Detect which cell encompasses the target text, then output its [X, Y] center coordinate. 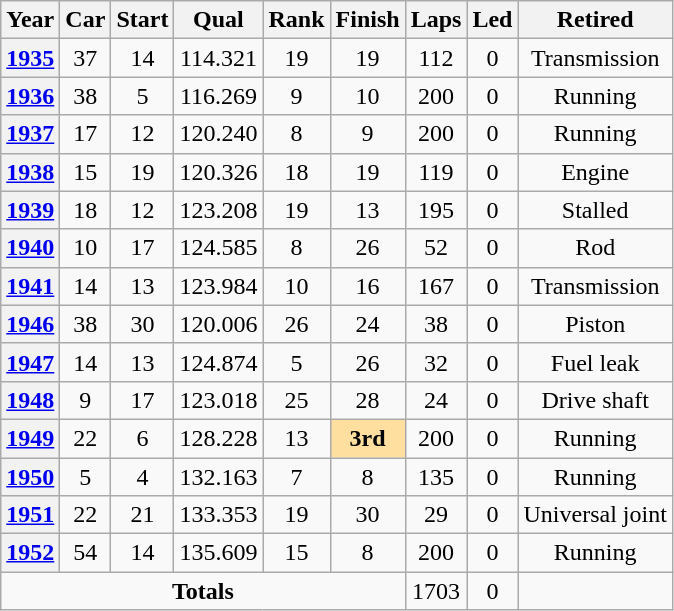
123.018 [218, 400]
Finish [368, 20]
52 [436, 248]
1936 [30, 96]
29 [436, 515]
1939 [30, 210]
Rod [595, 248]
37 [86, 58]
Piston [595, 324]
112 [436, 58]
120.326 [218, 172]
1937 [30, 134]
6 [142, 438]
1947 [30, 362]
Rank [296, 20]
Laps [436, 20]
124.585 [218, 248]
Car [86, 20]
1935 [30, 58]
Universal joint [595, 515]
123.984 [218, 286]
1949 [30, 438]
1950 [30, 477]
135.609 [218, 553]
28 [368, 400]
1703 [436, 591]
167 [436, 286]
Totals [203, 591]
Stalled [595, 210]
120.006 [218, 324]
54 [86, 553]
25 [296, 400]
Drive shaft [595, 400]
114.321 [218, 58]
1940 [30, 248]
16 [368, 286]
1941 [30, 286]
7 [296, 477]
4 [142, 477]
21 [142, 515]
120.240 [218, 134]
135 [436, 477]
133.353 [218, 515]
Retired [595, 20]
3rd [368, 438]
124.874 [218, 362]
132.163 [218, 477]
1948 [30, 400]
123.208 [218, 210]
195 [436, 210]
Fuel leak [595, 362]
32 [436, 362]
1938 [30, 172]
Year [30, 20]
119 [436, 172]
Led [492, 20]
Qual [218, 20]
Start [142, 20]
1952 [30, 553]
116.269 [218, 96]
1946 [30, 324]
Engine [595, 172]
1951 [30, 515]
128.228 [218, 438]
